Provide the [x, y] coordinate of the cell's center where the given text is located.  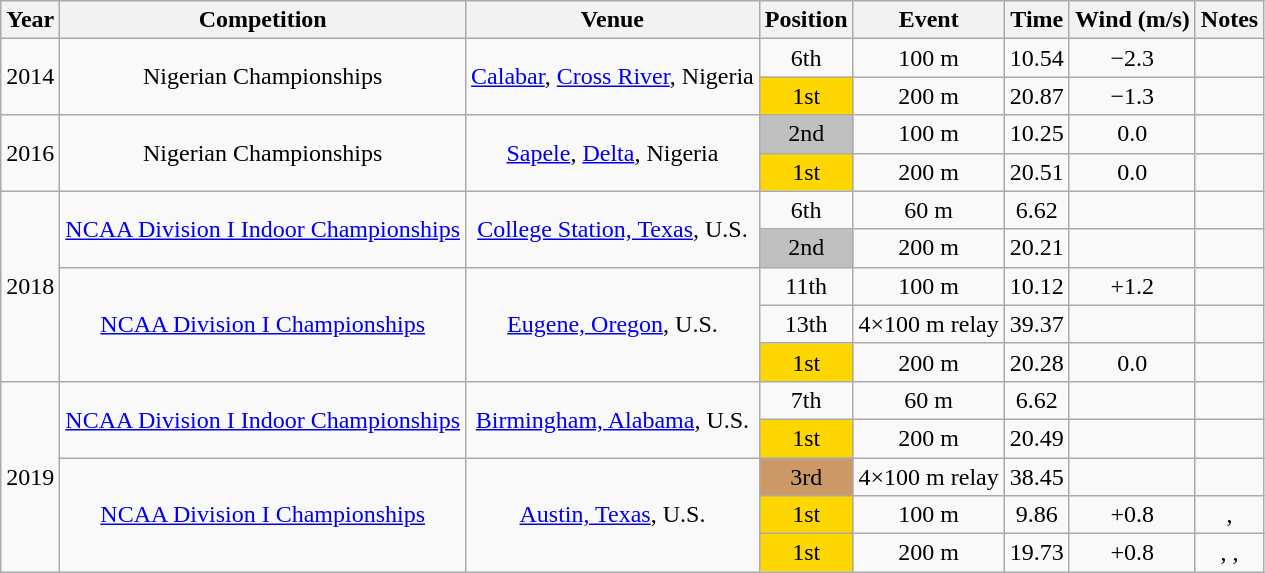
2019 [30, 476]
20.87 [1036, 96]
Event [928, 20]
13th [806, 324]
Position [806, 20]
Notes [1229, 20]
Calabar, Cross River, Nigeria [613, 77]
19.73 [1036, 553]
, [1229, 515]
11th [806, 286]
, , [1229, 553]
Austin, Texas, U.S. [613, 515]
Eugene, Oregon, U.S. [613, 324]
2016 [30, 153]
Time [1036, 20]
−2.3 [1132, 58]
+1.2 [1132, 286]
10.12 [1036, 286]
Venue [613, 20]
2014 [30, 77]
20.49 [1036, 438]
20.21 [1036, 248]
3rd [806, 477]
10.54 [1036, 58]
2018 [30, 286]
Year [30, 20]
39.37 [1036, 324]
9.86 [1036, 515]
Wind (m/s) [1132, 20]
Birmingham, Alabama, U.S. [613, 419]
Competition [263, 20]
College Station, Texas, U.S. [613, 229]
−1.3 [1132, 96]
7th [806, 400]
20.51 [1036, 172]
20.28 [1036, 362]
38.45 [1036, 477]
10.25 [1036, 134]
Sapele, Delta, Nigeria [613, 153]
